Find where the given text appears and provide that cell's center as (X, Y) coordinate. 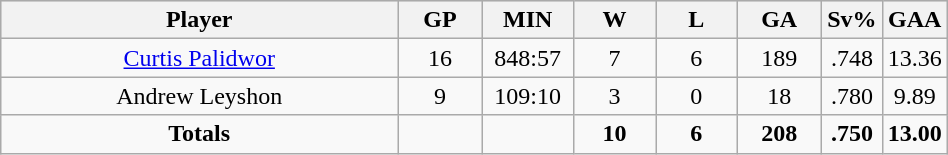
13.00 (914, 134)
GAA (914, 20)
L (696, 20)
Totals (200, 134)
.750 (852, 134)
GP (440, 20)
0 (696, 96)
7 (614, 58)
9 (440, 96)
Andrew Leyshon (200, 96)
18 (780, 96)
Player (200, 20)
189 (780, 58)
13.36 (914, 58)
9.89 (914, 96)
.748 (852, 58)
W (614, 20)
208 (780, 134)
.780 (852, 96)
3 (614, 96)
109:10 (528, 96)
16 (440, 58)
Sv% (852, 20)
10 (614, 134)
848:57 (528, 58)
GA (780, 20)
MIN (528, 20)
Curtis Palidwor (200, 58)
